Search for the cell housing the specified text and yield its (X, Y) center coordinate. 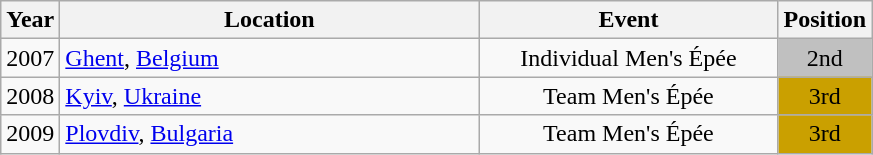
Kyiv, Ukraine (270, 96)
Plovdiv, Bulgaria (270, 134)
2007 (30, 58)
Year (30, 20)
Position (825, 20)
2nd (825, 58)
Ghent, Belgium (270, 58)
Location (270, 20)
2009 (30, 134)
Event (628, 20)
Individual Men's Épée (628, 58)
2008 (30, 96)
